From the cell containing the given text, extract its center point as (x, y) coordinate. 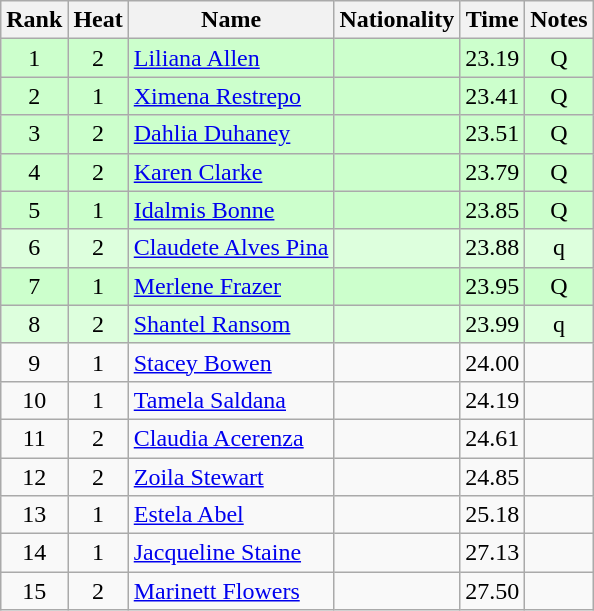
Merlene Frazer (231, 286)
7 (34, 286)
23.88 (492, 248)
Heat (98, 20)
Idalmis Bonne (231, 210)
23.19 (492, 58)
4 (34, 172)
6 (34, 248)
Claudete Alves Pina (231, 248)
Marinett Flowers (231, 591)
13 (34, 515)
Name (231, 20)
Notes (559, 20)
24.00 (492, 362)
14 (34, 553)
Liliana Allen (231, 58)
23.99 (492, 324)
9 (34, 362)
25.18 (492, 515)
23.41 (492, 96)
8 (34, 324)
Ximena Restrepo (231, 96)
3 (34, 134)
Jacqueline Staine (231, 553)
23.85 (492, 210)
Nationality (397, 20)
23.51 (492, 134)
15 (34, 591)
Karen Clarke (231, 172)
12 (34, 477)
24.85 (492, 477)
Zoila Stewart (231, 477)
5 (34, 210)
10 (34, 400)
24.61 (492, 438)
27.50 (492, 591)
24.19 (492, 400)
23.95 (492, 286)
Time (492, 20)
Dahlia Duhaney (231, 134)
Stacey Bowen (231, 362)
23.79 (492, 172)
Estela Abel (231, 515)
Claudia Acerenza (231, 438)
11 (34, 438)
27.13 (492, 553)
Tamela Saldana (231, 400)
Shantel Ransom (231, 324)
Rank (34, 20)
